Pinpoint the cell where the given text exists, returning its [X, Y] midpoint coordinate. 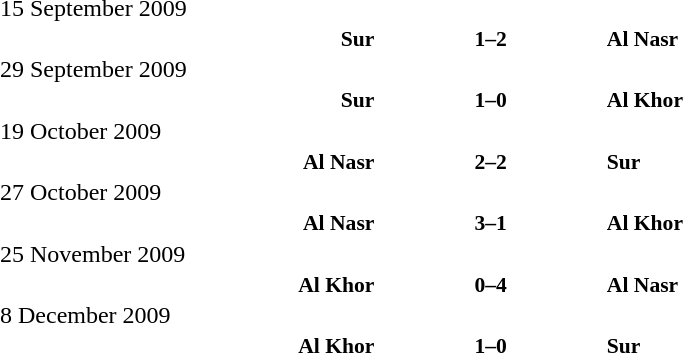
3–1 [490, 223]
1–2 [490, 38]
1–0 [490, 100]
2–2 [490, 162]
0–4 [490, 284]
